Output the [x, y] coordinate of the center of the cell containing the given text.  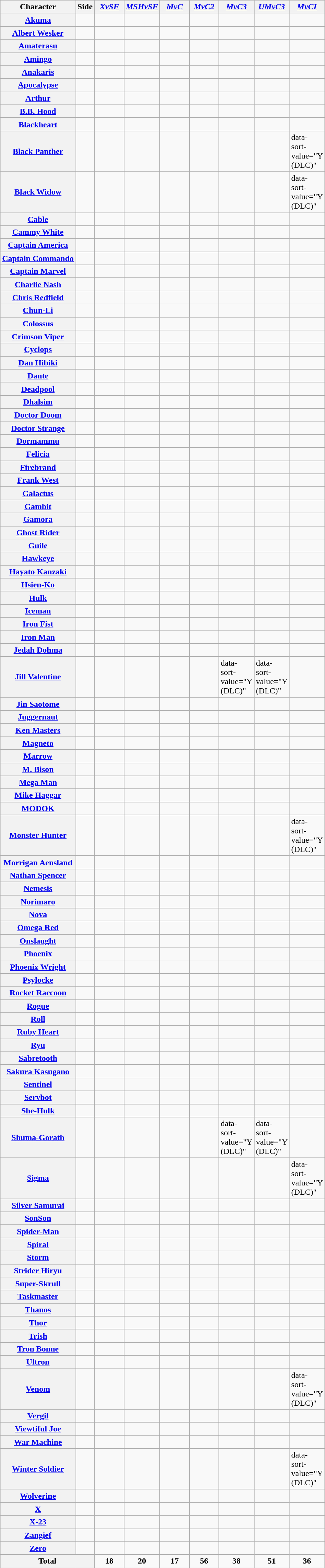
Captain America [38, 245]
Ken Masters [38, 730]
Galactus [38, 493]
Norimaro [38, 901]
Morrigan Aensland [38, 862]
Sabretooth [38, 1058]
Silver Samurai [38, 1205]
Psylocke [38, 980]
Anakaris [38, 72]
Apocalypse [38, 85]
Guile [38, 546]
Iceman [38, 611]
Frank West [38, 480]
Deadpool [38, 389]
X [38, 1509]
Captain Marvel [38, 271]
Magneto [38, 743]
Super-Skrull [38, 1284]
X-23 [38, 1522]
Storm [38, 1257]
Rocket Raccoon [38, 993]
Captain Commando [38, 258]
17 [174, 1561]
MvC2 [204, 7]
Iron Man [38, 637]
Onslaught [38, 941]
Side [85, 7]
Nemesis [38, 888]
Phoenix [38, 954]
Vergil [38, 1416]
UMvC3 [272, 7]
Blackheart [38, 124]
Phoenix Wright [38, 967]
Firebrand [38, 467]
Omega Red [38, 928]
Hawkeye [38, 559]
Gamora [38, 519]
Zangief [38, 1535]
Dante [38, 376]
Jill Valentine [38, 677]
Rogue [38, 1006]
Thanos [38, 1310]
Total [47, 1561]
Sakura Kasugano [38, 1071]
Amingo [38, 59]
Ryu [38, 1045]
Trish [38, 1336]
Gambit [38, 506]
36 [307, 1561]
Albert Wesker [38, 33]
Chun-Li [38, 311]
Ghost Rider [38, 533]
Shuma-Gorath [38, 1138]
XvSF [109, 7]
Cable [38, 219]
M. Bison [38, 769]
B.B. Hood [38, 111]
MvC [174, 7]
Wolverine [38, 1496]
Juggernaut [38, 717]
Amaterasu [38, 46]
56 [204, 1561]
Jedah Dohma [38, 650]
51 [272, 1561]
Crimson Viper [38, 337]
Marrow [38, 756]
Monster Hunter [38, 835]
Tron Bonne [38, 1349]
Spiral [38, 1244]
Black Panther [38, 151]
20 [142, 1561]
Akuma [38, 20]
Mike Haggar [38, 795]
Cyclops [38, 350]
Nathan Spencer [38, 875]
Iron Fist [38, 624]
Dhalsim [38, 402]
Sigma [38, 1178]
Sentinel [38, 1084]
Zero [38, 1548]
Dan Hibiki [38, 363]
Doctor Strange [38, 428]
Ruby Heart [38, 1032]
War Machine [38, 1442]
Venom [38, 1389]
Strider Hiryu [38, 1271]
Jin Saotome [38, 704]
Black Widow [38, 192]
Hulk [38, 598]
Doctor Doom [38, 415]
Taskmaster [38, 1297]
SonSon [38, 1218]
MvCI [307, 7]
Cammy White [38, 232]
Ultron [38, 1362]
Hsien-Ko [38, 585]
Mega Man [38, 782]
Felicia [38, 454]
MSHvSF [142, 7]
She-Hulk [38, 1111]
Character [38, 7]
MvC3 [237, 7]
Spider-Man [38, 1231]
Thor [38, 1323]
Nova [38, 915]
MODOK [38, 808]
Hayato Kanzaki [38, 572]
Viewtiful Joe [38, 1429]
Chris Redfield [38, 297]
Charlie Nash [38, 284]
Colossus [38, 324]
Dormammu [38, 441]
38 [237, 1561]
Roll [38, 1019]
Arthur [38, 98]
18 [109, 1561]
Servbot [38, 1097]
Winter Soldier [38, 1469]
